For the text-containing cell, return its midpoint in (X, Y) coordinate format. 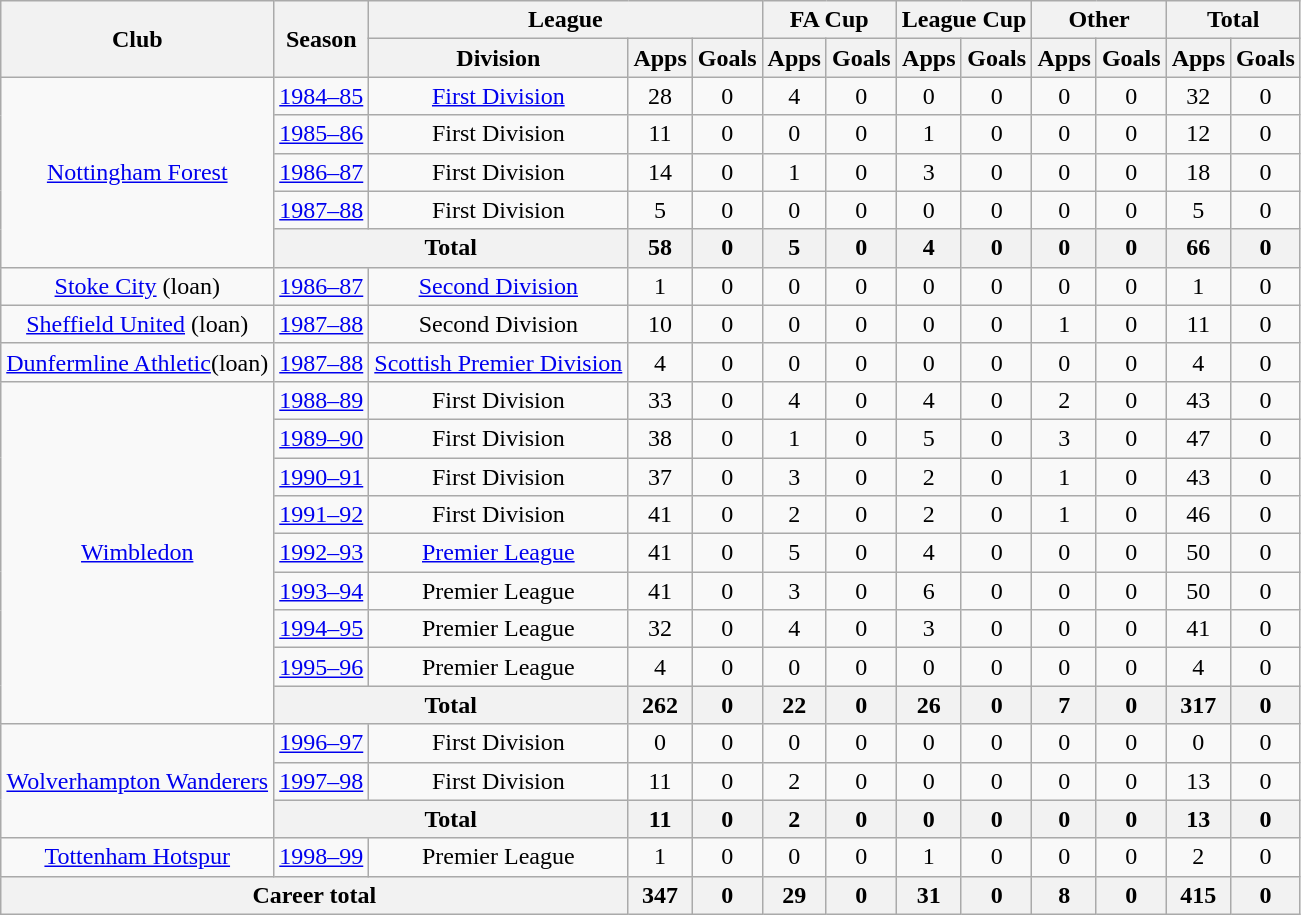
1996–97 (322, 743)
33 (660, 400)
415 (1198, 895)
1992–93 (322, 553)
317 (1198, 705)
38 (660, 438)
Wolverhampton Wanderers (138, 781)
Dunfermline Athletic(loan) (138, 362)
18 (1198, 172)
1989–90 (322, 438)
1994–95 (322, 629)
Nottingham Forest (138, 172)
1998–99 (322, 857)
Other (1099, 20)
31 (928, 895)
12 (1198, 134)
1993–94 (322, 591)
1995–96 (322, 667)
47 (1198, 438)
1990–91 (322, 477)
28 (660, 96)
Stoke City (loan) (138, 286)
7 (1064, 705)
22 (794, 705)
1985–86 (322, 134)
1997–98 (322, 781)
Wimbledon (138, 552)
347 (660, 895)
League Cup (964, 20)
8 (1064, 895)
29 (794, 895)
58 (660, 248)
10 (660, 324)
Division (498, 58)
6 (928, 591)
1991–92 (322, 515)
Career total (314, 895)
Club (138, 39)
66 (1198, 248)
26 (928, 705)
262 (660, 705)
37 (660, 477)
Season (322, 39)
14 (660, 172)
1988–89 (322, 400)
FA Cup (829, 20)
1984–85 (322, 96)
Tottenham Hotspur (138, 857)
Scottish Premier Division (498, 362)
League (566, 20)
46 (1198, 515)
Sheffield United (loan) (138, 324)
